For the text-containing cell, return its midpoint in (X, Y) coordinate format. 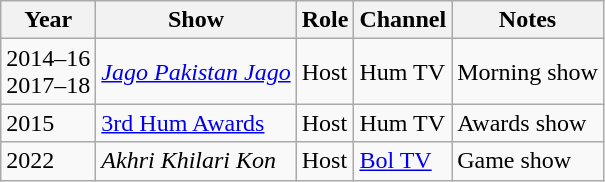
2014–162017–18 (48, 72)
Channel (403, 20)
2022 (48, 161)
Notes (528, 20)
Morning show (528, 72)
2015 (48, 123)
Role (325, 20)
Game show (528, 161)
3rd Hum Awards (196, 123)
Show (196, 20)
Year (48, 20)
Bol TV (403, 161)
Awards show (528, 123)
Jago Pakistan Jago (196, 72)
Akhri Khilari Kon (196, 161)
